Capture the cell that displays the provided text and extract its [X, Y] central coordinate. 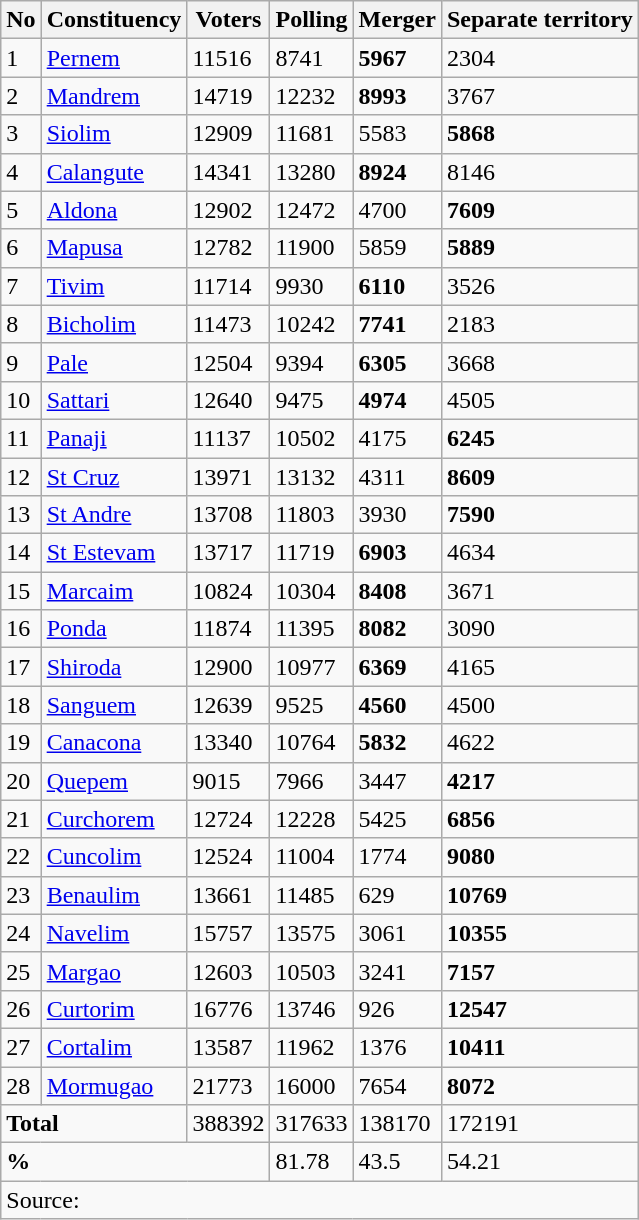
10977 [312, 667]
3 [21, 134]
Constituency [114, 20]
7157 [540, 971]
8 [21, 324]
12547 [540, 1009]
12 [21, 477]
6305 [397, 362]
4165 [540, 667]
St Cruz [114, 477]
8741 [312, 58]
11485 [312, 895]
10304 [312, 591]
Curchorem [114, 819]
9525 [312, 705]
Voters [228, 20]
1376 [397, 1047]
4700 [397, 210]
6903 [397, 553]
12902 [228, 210]
11962 [312, 1047]
9 [21, 362]
10503 [312, 971]
3061 [397, 933]
3668 [540, 362]
13746 [312, 1009]
11714 [228, 286]
15 [21, 591]
317633 [312, 1124]
11803 [312, 515]
13717 [228, 553]
6245 [540, 438]
11473 [228, 324]
Calangute [114, 172]
4622 [540, 743]
13587 [228, 1047]
3241 [397, 971]
Sattari [114, 400]
10769 [540, 895]
Cortalim [114, 1047]
Aldona [114, 210]
12524 [228, 857]
% [136, 1162]
21 [21, 819]
11137 [228, 438]
Siolim [114, 134]
Tivim [114, 286]
Margao [114, 971]
5868 [540, 134]
10824 [228, 591]
3090 [540, 629]
8072 [540, 1085]
7654 [397, 1085]
8146 [540, 172]
No [21, 20]
18 [21, 705]
Bicholim [114, 324]
13 [21, 515]
12640 [228, 400]
13575 [312, 933]
Pernem [114, 58]
Polling [312, 20]
5859 [397, 248]
17 [21, 667]
St Estevam [114, 553]
11516 [228, 58]
5832 [397, 743]
9930 [312, 286]
4311 [397, 477]
11874 [228, 629]
26 [21, 1009]
10242 [312, 324]
4217 [540, 781]
15757 [228, 933]
Separate territory [540, 20]
43.5 [397, 1162]
19 [21, 743]
St Andre [114, 515]
81.78 [312, 1162]
11900 [312, 248]
388392 [228, 1124]
7590 [540, 515]
3447 [397, 781]
Mormugao [114, 1085]
25 [21, 971]
10502 [312, 438]
5889 [540, 248]
4505 [540, 400]
Panaji [114, 438]
7966 [312, 781]
7741 [397, 324]
Pale [114, 362]
16 [21, 629]
6 [21, 248]
11 [21, 438]
12228 [312, 819]
9080 [540, 857]
8993 [397, 96]
13708 [228, 515]
3767 [540, 96]
8082 [397, 629]
6369 [397, 667]
22 [21, 857]
13971 [228, 477]
8924 [397, 172]
138170 [397, 1124]
9394 [312, 362]
13280 [312, 172]
14 [21, 553]
11004 [312, 857]
1 [21, 58]
12639 [228, 705]
6110 [397, 286]
8609 [540, 477]
10 [21, 400]
12900 [228, 667]
Merger [397, 20]
3526 [540, 286]
5967 [397, 58]
Source: [320, 1200]
Benaulim [114, 895]
9015 [228, 781]
5425 [397, 819]
4 [21, 172]
629 [397, 895]
8408 [397, 591]
4500 [540, 705]
Curtorim [114, 1009]
926 [397, 1009]
12603 [228, 971]
10764 [312, 743]
54.21 [540, 1162]
24 [21, 933]
10411 [540, 1047]
12504 [228, 362]
12472 [312, 210]
Canacona [114, 743]
12782 [228, 248]
16000 [312, 1085]
10355 [540, 933]
Total [94, 1124]
13132 [312, 477]
Sanguem [114, 705]
6856 [540, 819]
Marcaim [114, 591]
13661 [228, 895]
3671 [540, 591]
4175 [397, 438]
1774 [397, 857]
16776 [228, 1009]
7 [21, 286]
12909 [228, 134]
12724 [228, 819]
4634 [540, 553]
12232 [312, 96]
5583 [397, 134]
9475 [312, 400]
11681 [312, 134]
2304 [540, 58]
Mapusa [114, 248]
Mandrem [114, 96]
7609 [540, 210]
11395 [312, 629]
Cuncolim [114, 857]
Ponda [114, 629]
Quepem [114, 781]
14719 [228, 96]
27 [21, 1047]
11719 [312, 553]
172191 [540, 1124]
5 [21, 210]
20 [21, 781]
2183 [540, 324]
21773 [228, 1085]
28 [21, 1085]
13340 [228, 743]
23 [21, 895]
4560 [397, 705]
Shiroda [114, 667]
14341 [228, 172]
4974 [397, 400]
3930 [397, 515]
2 [21, 96]
Navelim [114, 933]
